Scan for the cell matching the given text and deliver its [X, Y] coordinate at center. 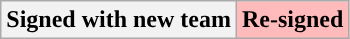
Re-signed [292, 20]
Signed with new team [119, 20]
